Locate the cell with the specified text and output its (X, Y) center coordinate. 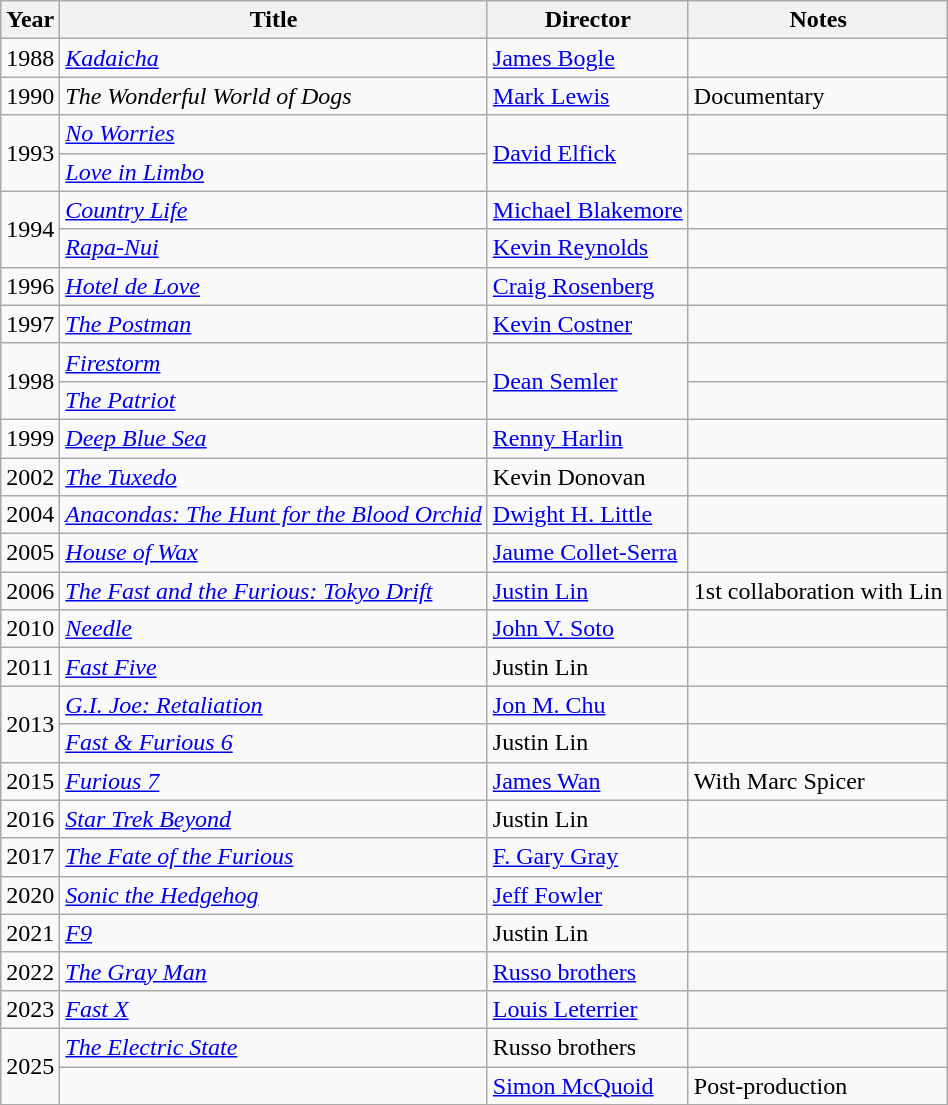
Sonic the Hedgehog (274, 895)
Director (588, 20)
1993 (30, 153)
G.I. Joe: Retaliation (274, 705)
No Worries (274, 134)
James Wan (588, 781)
Kadaicha (274, 58)
Anacondas: The Hunt for the Blood Orchid (274, 515)
James Bogle (588, 58)
Michael Blakemore (588, 210)
2021 (30, 933)
Jeff Fowler (588, 895)
The Electric State (274, 1047)
F. Gary Gray (588, 857)
Deep Blue Sea (274, 438)
2015 (30, 781)
2016 (30, 819)
2002 (30, 477)
2023 (30, 1009)
1998 (30, 381)
Year (30, 20)
Simon McQuoid (588, 1085)
The Fast and the Furious: Tokyo Drift (274, 591)
2017 (30, 857)
Craig Rosenberg (588, 286)
Star Trek Beyond (274, 819)
Renny Harlin (588, 438)
Needle (274, 629)
Fast Five (274, 667)
Title (274, 20)
1st collaboration with Lin (818, 591)
2006 (30, 591)
Kevin Reynolds (588, 248)
F9 (274, 933)
Louis Leterrier (588, 1009)
2010 (30, 629)
2013 (30, 724)
Kevin Donovan (588, 477)
Firestorm (274, 362)
Furious 7 (274, 781)
2005 (30, 553)
With Marc Spicer (818, 781)
Mark Lewis (588, 96)
Documentary (818, 96)
1990 (30, 96)
Country Life (274, 210)
1999 (30, 438)
Rapa-Nui (274, 248)
1996 (30, 286)
Fast & Furious 6 (274, 743)
Hotel de Love (274, 286)
1997 (30, 324)
David Elfick (588, 153)
The Wonderful World of Dogs (274, 96)
The Patriot (274, 400)
Fast X (274, 1009)
Notes (818, 20)
House of Wax (274, 553)
Post-production (818, 1085)
2022 (30, 971)
Love in Limbo (274, 172)
Kevin Costner (588, 324)
Dwight H. Little (588, 515)
2020 (30, 895)
2025 (30, 1066)
2011 (30, 667)
1994 (30, 229)
1988 (30, 58)
The Fate of the Furious (274, 857)
Jon M. Chu (588, 705)
Jaume Collet-Serra (588, 553)
2004 (30, 515)
The Postman (274, 324)
John V. Soto (588, 629)
Dean Semler (588, 381)
The Gray Man (274, 971)
The Tuxedo (274, 477)
